Find where the given text appears and provide that cell's center as (X, Y) coordinate. 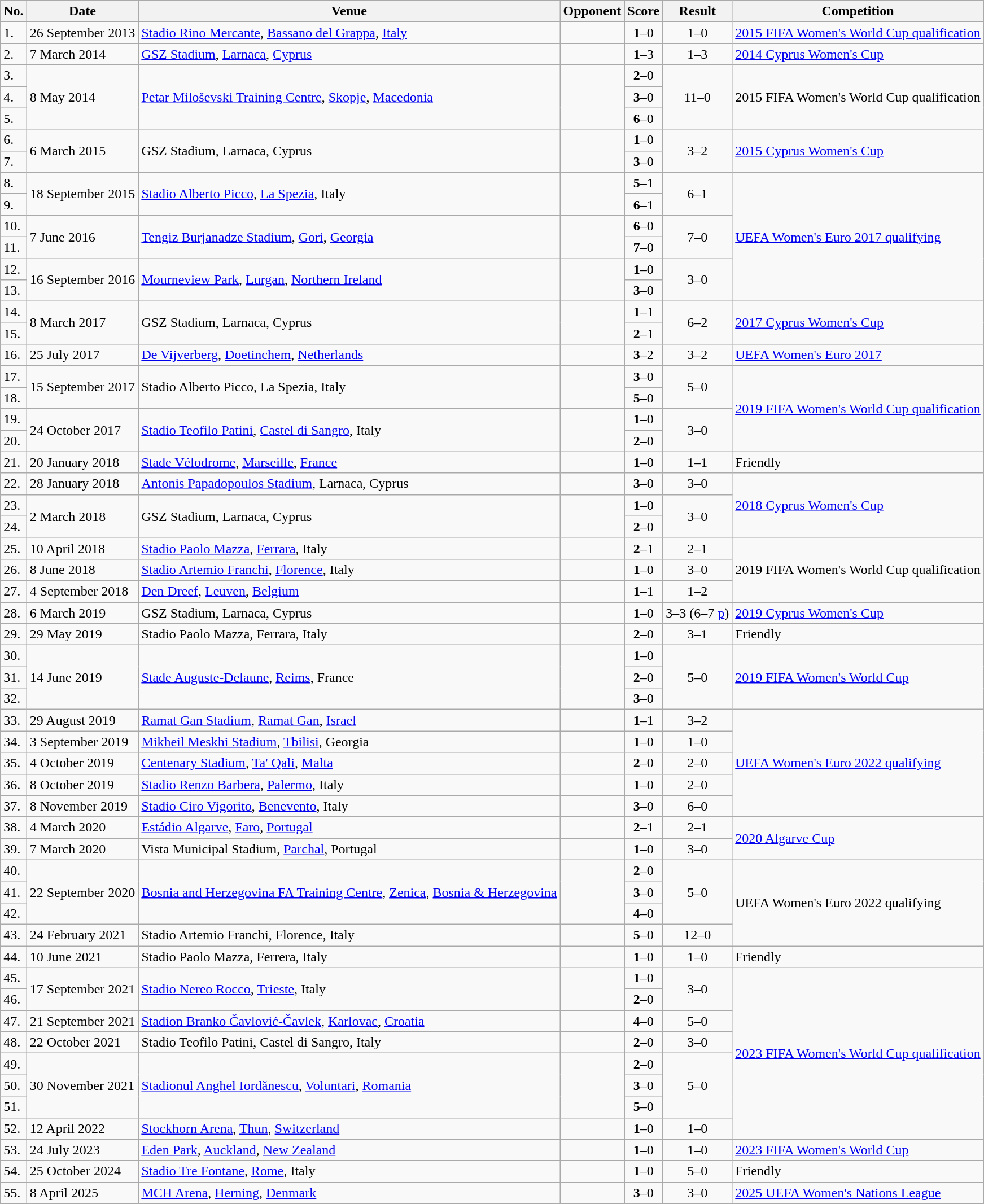
22 September 2020 (82, 892)
55. (14, 1193)
No. (14, 11)
32. (14, 699)
4 October 2019 (82, 763)
Venue (349, 11)
Result (698, 11)
24 July 2023 (82, 1150)
2020 Algarve Cup (858, 838)
Opponent (592, 11)
4 March 2020 (82, 828)
16 September 2016 (82, 280)
28. (14, 612)
2025 UEFA Women's Nations League (858, 1193)
10. (14, 226)
31. (14, 677)
Stade Auguste-Delaune, Reims, France (349, 677)
22 October 2021 (82, 1043)
6–2 (698, 323)
1–2 (698, 591)
9. (14, 204)
8. (14, 183)
17 September 2021 (82, 989)
30. (14, 656)
20. (14, 441)
6 March 2019 (82, 612)
Tengiz Burjanadze Stadium, Gori, Georgia (349, 237)
Stade Vélodrome, Marseille, France (349, 462)
2018 Cyprus Women's Cup (858, 505)
Score (644, 11)
41. (14, 892)
Stadio Ciro Vigorito, Benevento, Italy (349, 806)
Ramat Gan Stadium, Ramat Gan, Israel (349, 720)
2023 FIFA Women's World Cup (858, 1150)
29. (14, 634)
7 June 2016 (82, 237)
14 June 2019 (82, 677)
37. (14, 806)
45. (14, 978)
7. (14, 161)
MCH Arena, Herning, Denmark (349, 1193)
UEFA Women's Euro 2017 qualifying (858, 237)
27. (14, 591)
Antonis Papadopoulos Stadium, Larnaca, Cyprus (349, 484)
54. (14, 1171)
Date (82, 11)
2017 Cyprus Women's Cup (858, 323)
35. (14, 763)
33. (14, 720)
3–1 (698, 634)
22. (14, 484)
52. (14, 1128)
1. (14, 33)
25 July 2017 (82, 355)
Den Dreef, Leuven, Belgium (349, 591)
Stadio Paolo Mazza, Ferrera, Italy (349, 957)
26 September 2013 (82, 33)
18. (14, 398)
43. (14, 935)
51. (14, 1107)
Stadio Nereo Rocco, Trieste, Italy (349, 989)
13. (14, 291)
4. (14, 97)
3–3 (6–7 p) (698, 612)
Competition (858, 11)
Estádio Algarve, Faro, Portugal (349, 828)
46. (14, 1000)
8 April 2025 (82, 1193)
7 March 2020 (82, 849)
Vista Municipal Stadium, Parchal, Portugal (349, 849)
2 March 2018 (82, 516)
Centenary Stadium, Ta' Qali, Malta (349, 763)
3 September 2019 (82, 742)
42. (14, 913)
21 September 2021 (82, 1021)
4 September 2018 (82, 591)
49. (14, 1064)
14. (14, 312)
2015 Cyprus Women's Cup (858, 151)
7 March 2014 (82, 54)
2023 FIFA Women's World Cup qualification (858, 1053)
28 January 2018 (82, 484)
25. (14, 548)
8 March 2017 (82, 323)
15 September 2017 (82, 387)
29 August 2019 (82, 720)
36. (14, 785)
2. (14, 54)
2019 FIFA Women's World Cup (858, 677)
48. (14, 1043)
10 April 2018 (82, 548)
15. (14, 334)
12 April 2022 (82, 1128)
47. (14, 1021)
Stadio Renzo Barbera, Palermo, Italy (349, 785)
24 February 2021 (82, 935)
12–0 (698, 935)
17. (14, 376)
5. (14, 119)
De Vijverberg, Doetinchem, Netherlands (349, 355)
21. (14, 462)
26. (14, 570)
11. (14, 247)
8 October 2019 (82, 785)
10 June 2021 (82, 957)
23. (14, 505)
3. (14, 76)
Stadionul Anghel Iordănescu, Voluntari, Romania (349, 1085)
34. (14, 742)
6. (14, 140)
16. (14, 355)
Bosnia and Herzegovina FA Training Centre, Zenica, Bosnia & Herzegovina (349, 892)
53. (14, 1150)
Stadio Rino Mercante, Bassano del Grappa, Italy (349, 33)
Petar Miloševski Training Centre, Skopje, Macedonia (349, 97)
8 November 2019 (82, 806)
Eden Park, Auckland, New Zealand (349, 1150)
5–1 (644, 183)
24. (14, 527)
44. (14, 957)
40. (14, 870)
Mourneview Park, Lurgan, Northern Ireland (349, 280)
UEFA Women's Euro 2017 (858, 355)
Stadio Tre Fontane, Rome, Italy (349, 1171)
8 May 2014 (82, 97)
19. (14, 419)
29 May 2019 (82, 634)
12. (14, 269)
8 June 2018 (82, 570)
39. (14, 849)
Mikheil Meskhi Stadium, Tbilisi, Georgia (349, 742)
Stadion Branko Čavlović-Čavlek, Karlovac, Croatia (349, 1021)
2019 Cyprus Women's Cup (858, 612)
Stockhorn Arena, Thun, Switzerland (349, 1128)
2014 Cyprus Women's Cup (858, 54)
30 November 2021 (82, 1085)
25 October 2024 (82, 1171)
20 January 2018 (82, 462)
50. (14, 1085)
38. (14, 828)
18 September 2015 (82, 194)
11–0 (698, 97)
24 October 2017 (82, 430)
6 March 2015 (82, 151)
